Capture the cell that displays the provided text and extract its [x, y] central coordinate. 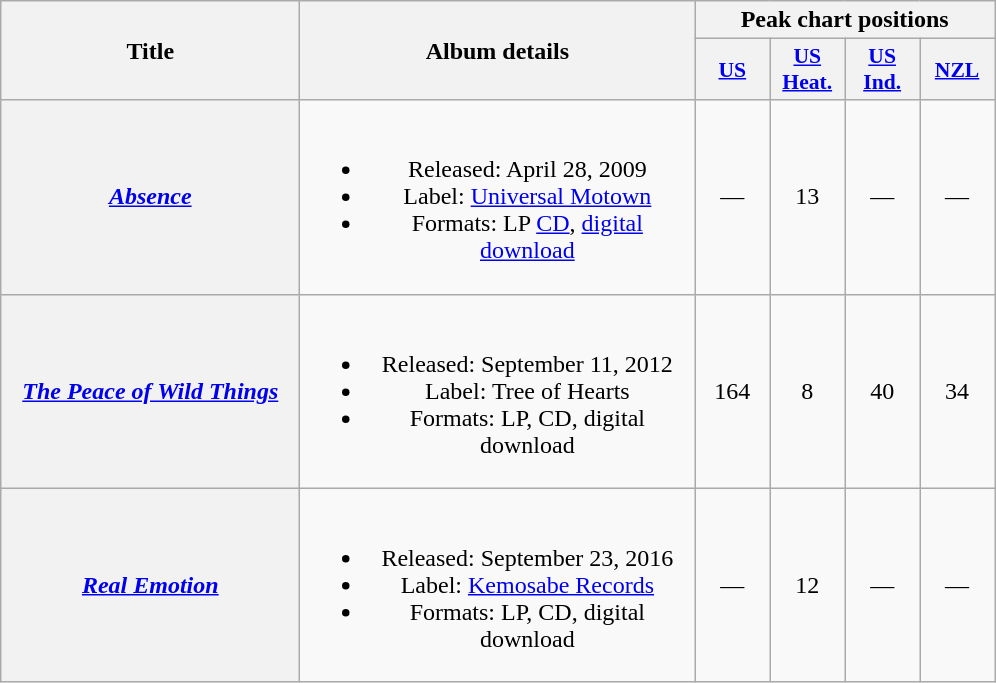
Real Emotion [150, 585]
164 [732, 391]
Album details [498, 50]
8 [808, 391]
13 [808, 197]
US [732, 70]
Peak chart positions [845, 20]
34 [958, 391]
NZL [958, 70]
Released: April 28, 2009Label: Universal MotownFormats: LP CD, digital download [498, 197]
USHeat. [808, 70]
Title [150, 50]
12 [808, 585]
Released: September 23, 2016Label: Kemosabe RecordsFormats: LP, CD, digital download [498, 585]
Released: September 11, 2012Label: Tree of HeartsFormats: LP, CD, digital download [498, 391]
USInd. [882, 70]
40 [882, 391]
Absence [150, 197]
The Peace of Wild Things [150, 391]
